Identify which cell holds the provided text, then report its (x, y) central coordinate. 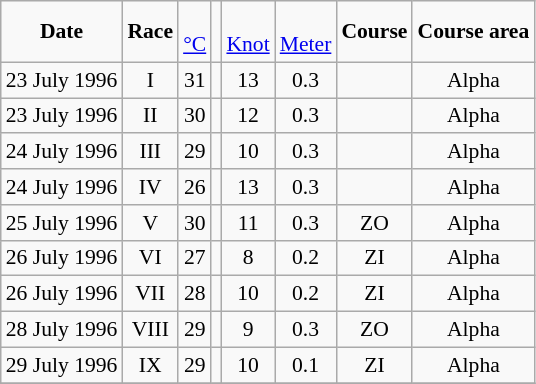
28 July 1996 (62, 330)
III (150, 152)
IX (150, 365)
V (150, 223)
Meter (306, 32)
29 July 1996 (62, 365)
11 (248, 223)
25 July 1996 (62, 223)
31 (194, 80)
I (150, 80)
IV (150, 187)
VII (150, 294)
12 (248, 116)
Race (150, 32)
II (150, 116)
9 (248, 330)
0.1 (306, 365)
Date (62, 32)
26 (194, 187)
VIII (150, 330)
°C (194, 32)
VI (150, 258)
28 (194, 294)
Course (374, 32)
27 (194, 258)
8 (248, 258)
Course area (473, 32)
Knot (248, 32)
